Locate the cell with the specified text and output its [x, y] center coordinate. 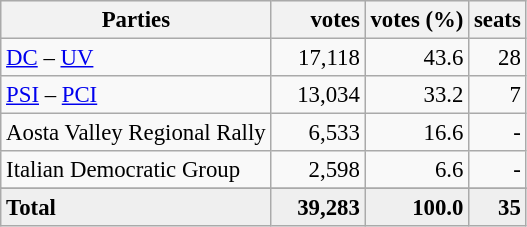
votes (%) [417, 20]
2,598 [318, 170]
Aosta Valley Regional Rally [136, 133]
35 [498, 208]
7 [498, 95]
13,034 [318, 95]
Italian Democratic Group [136, 170]
Total [136, 208]
6.6 [417, 170]
votes [318, 20]
PSI – PCI [136, 95]
39,283 [318, 208]
17,118 [318, 58]
100.0 [417, 208]
43.6 [417, 58]
seats [498, 20]
Parties [136, 20]
6,533 [318, 133]
16.6 [417, 133]
DC – UV [136, 58]
28 [498, 58]
33.2 [417, 95]
